Search for the cell housing the specified text and yield its (X, Y) center coordinate. 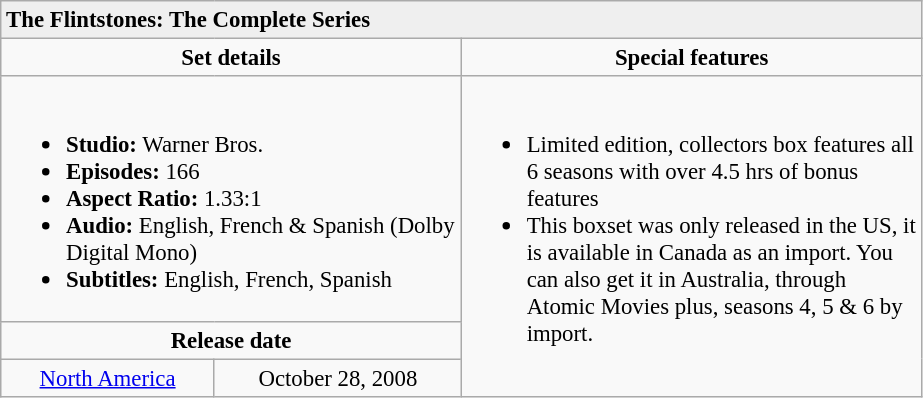
Set details (232, 58)
October 28, 2008 (338, 378)
The Flintstones: The Complete Series (462, 20)
Studio: Warner Bros.Episodes: 166Aspect Ratio: 1.33:1Audio: English, French & Spanish (Dolby Digital Mono)Subtitles: English, French, Spanish (232, 198)
Special features (692, 58)
North America (108, 378)
Release date (232, 340)
